Search for the cell housing the specified text and yield its (x, y) center coordinate. 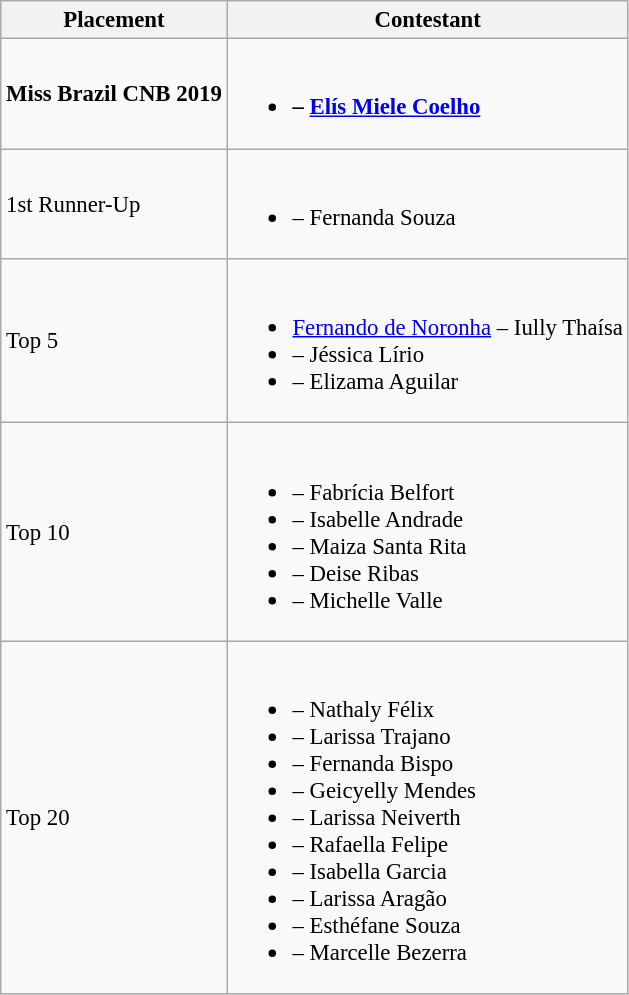
Contestant (428, 20)
– Fernanda Souza (428, 204)
1st Runner-Up (114, 204)
Fernando de Noronha – Iully Thaísa – Jéssica Lírio – Elizama Aguilar (428, 341)
Top 20 (114, 818)
Placement (114, 20)
Top 10 (114, 532)
– Elís Miele Coelho (428, 94)
– Fabrícia Belfort – Isabelle Andrade – Maiza Santa Rita – Deise Ribas – Michelle Valle (428, 532)
Miss Brazil CNB 2019 (114, 94)
Top 5 (114, 341)
